Extract the (x, y) coordinate from the center of the cell holding the provided text.  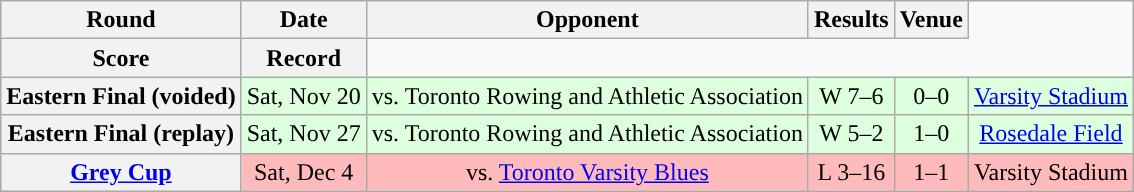
Grey Cup (121, 172)
W 5–2 (851, 134)
Rosedale Field (1050, 134)
Venue (931, 20)
0–0 (931, 96)
W 7–6 (851, 96)
Date (304, 20)
1–0 (931, 134)
Sat, Nov 20 (304, 96)
Eastern Final (replay) (121, 134)
Opponent (587, 20)
vs. Toronto Varsity Blues (587, 172)
Round (121, 20)
Results (851, 20)
Eastern Final (voided) (121, 96)
Score (121, 58)
Sat, Nov 27 (304, 134)
L 3–16 (851, 172)
Sat, Dec 4 (304, 172)
Record (304, 58)
1–1 (931, 172)
